Locate the cell with the specified text and output its [x, y] center coordinate. 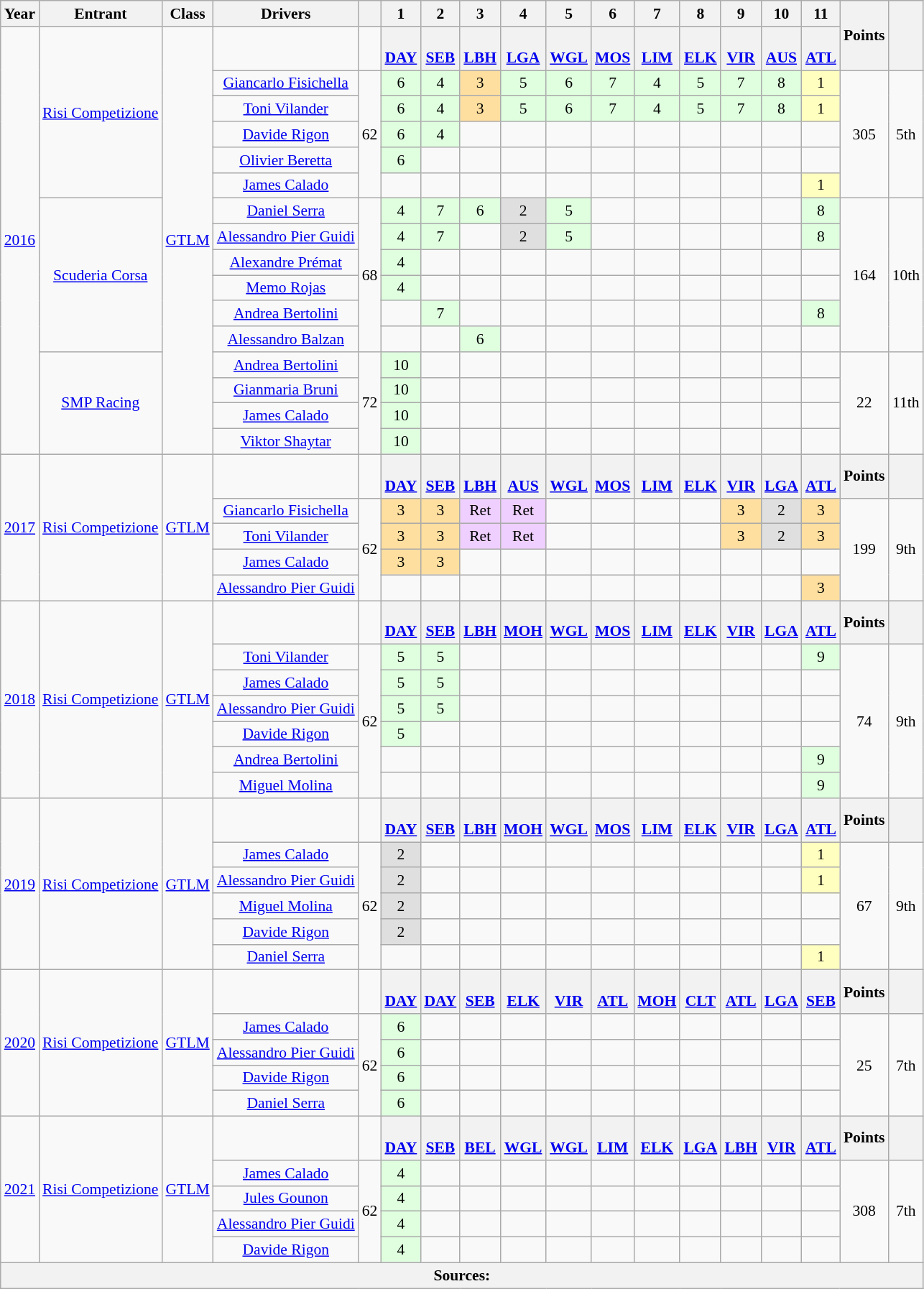
2019 [20, 884]
Class [187, 14]
Sources: [462, 1275]
68 [370, 275]
5th [907, 134]
305 [864, 134]
164 [864, 275]
308 [864, 1211]
22 [864, 403]
Memo Rojas [286, 288]
Drivers [286, 14]
CLT [700, 992]
Alessandro Balzan [286, 339]
2021 [20, 1190]
67 [864, 906]
2017 [20, 527]
BEL [480, 1138]
Jules Gounon [286, 1198]
2020 [20, 1043]
25 [864, 1065]
2018 [20, 700]
SMP Racing [101, 403]
11th [907, 403]
Viktor Shaytar [286, 442]
11 [821, 14]
Gianmaria Bruni [286, 390]
Year [20, 14]
10th [907, 275]
74 [864, 721]
72 [370, 403]
199 [864, 549]
Olivier Beretta [286, 160]
Entrant [101, 14]
2016 [20, 241]
Scuderia Corsa [101, 275]
Alexandre Prémat [286, 262]
